Pinpoint the cell where the given text exists, returning its [X, Y] midpoint coordinate. 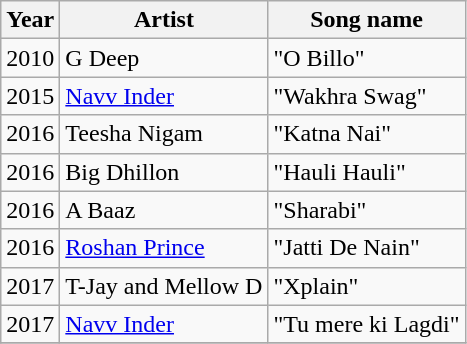
"Tu mere ki Lagdi" [366, 324]
"Hauli Hauli" [366, 172]
"O Billo" [366, 58]
2010 [30, 58]
A Baaz [164, 210]
Year [30, 20]
"Jatti De Nain" [366, 248]
Big Dhillon [164, 172]
2015 [30, 96]
"Sharabi" [366, 210]
"Katna Nai" [366, 134]
Teesha Nigam [164, 134]
Song name [366, 20]
Roshan Prince [164, 248]
"Xplain" [366, 286]
G Deep [164, 58]
Artist [164, 20]
"Wakhra Swag" [366, 96]
T-Jay and Mellow D [164, 286]
